Locate the cell with the specified text and output its (x, y) center coordinate. 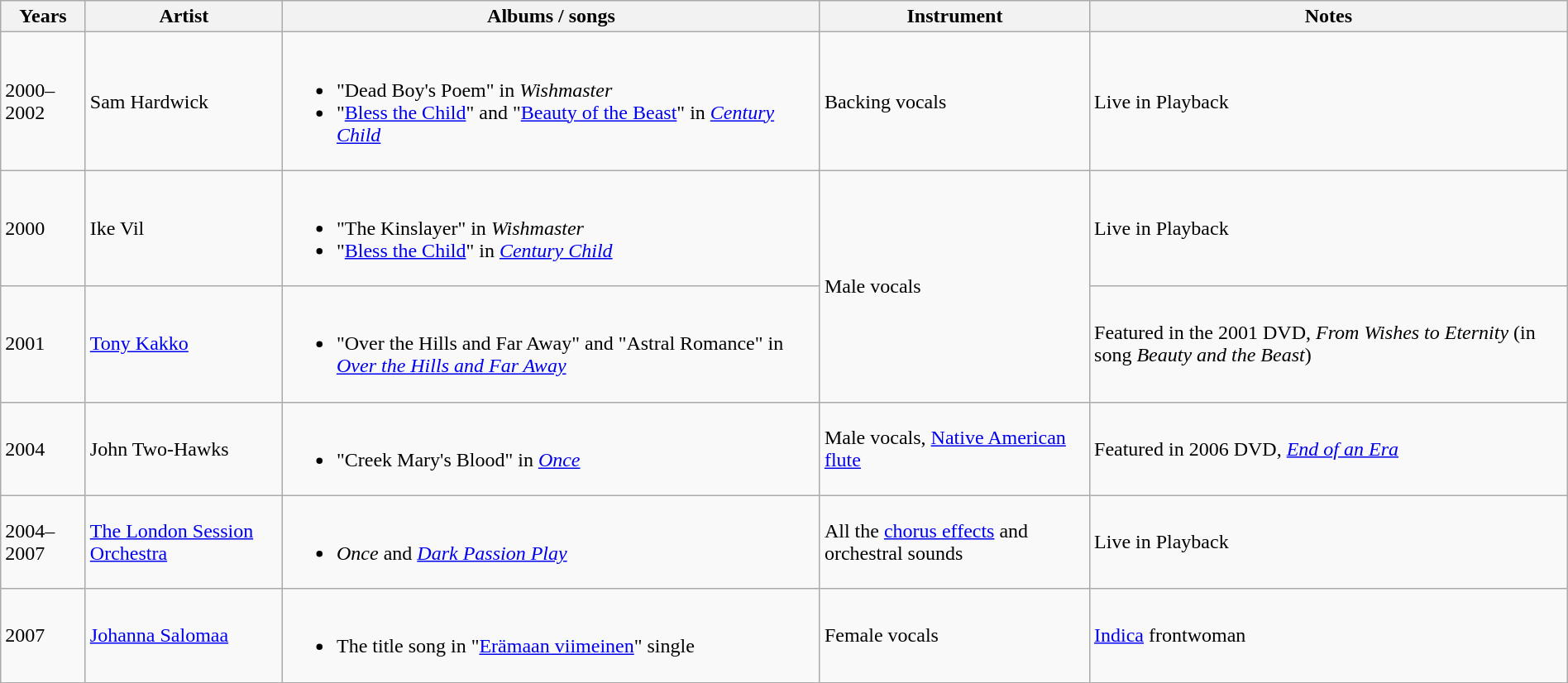
"Dead Boy's Poem" in Wishmaster"Bless the Child" and "Beauty of the Beast" in Century Child (551, 101)
"Creek Mary's Blood" in Once (551, 448)
Sam Hardwick (184, 101)
2004 (43, 448)
Featured in the 2001 DVD, From Wishes to Eternity (in song Beauty and the Beast) (1329, 344)
2001 (43, 344)
Male vocals (954, 286)
John Two-Hawks (184, 448)
2004–2007 (43, 542)
Notes (1329, 17)
Backing vocals (954, 101)
All the chorus effects and orchestral sounds (954, 542)
Featured in 2006 DVD, End of an Era (1329, 448)
2000–2002 (43, 101)
Once and Dark Passion Play (551, 542)
Female vocals (954, 635)
Artist (184, 17)
Albums / songs (551, 17)
The London Session Orchestra (184, 542)
Instrument (954, 17)
Male vocals, Native American flute (954, 448)
"The Kinslayer" in Wishmaster"Bless the Child" in Century Child (551, 228)
2000 (43, 228)
Ike Vil (184, 228)
Tony Kakko (184, 344)
2007 (43, 635)
"Over the Hills and Far Away" and "Astral Romance" in Over the Hills and Far Away (551, 344)
Indica frontwoman (1329, 635)
Johanna Salomaa (184, 635)
The title song in "Erämaan viimeinen" single (551, 635)
Years (43, 17)
